Search for the cell housing the specified text and yield its (x, y) center coordinate. 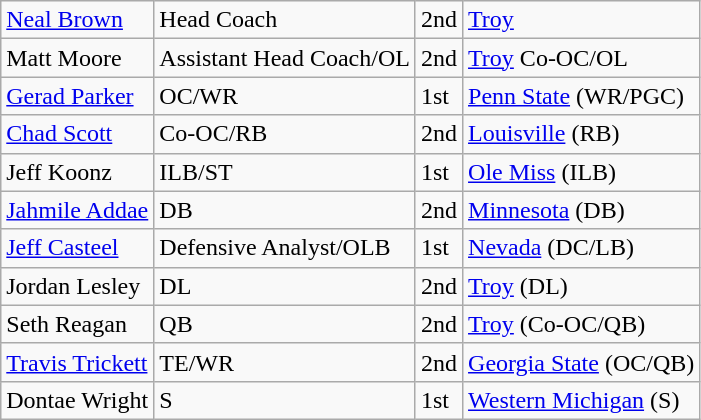
Troy (Co-OC/QB) (582, 324)
Georgia State (OC/QB) (582, 362)
Jeff Casteel (78, 248)
ILB/ST (285, 172)
Jordan Lesley (78, 286)
OC/WR (285, 96)
S (285, 400)
TE/WR (285, 362)
QB (285, 324)
Assistant Head Coach/OL (285, 58)
Neal Brown (78, 20)
Louisville (RB) (582, 134)
Jeff Koonz (78, 172)
DL (285, 286)
Troy (582, 20)
Gerad Parker (78, 96)
Matt Moore (78, 58)
Jahmile Addae (78, 210)
Troy Co-OC/OL (582, 58)
Penn State (WR/PGC) (582, 96)
Western Michigan (S) (582, 400)
Chad Scott (78, 134)
Nevada (DC/LB) (582, 248)
Dontae Wright (78, 400)
Troy (DL) (582, 286)
Travis Trickett (78, 362)
Minnesota (DB) (582, 210)
Ole Miss (ILB) (582, 172)
Defensive Analyst/OLB (285, 248)
Co-OC/RB (285, 134)
DB (285, 210)
Head Coach (285, 20)
Seth Reagan (78, 324)
